Determine the (X, Y) coordinate at the center of the cell enclosing the given text.  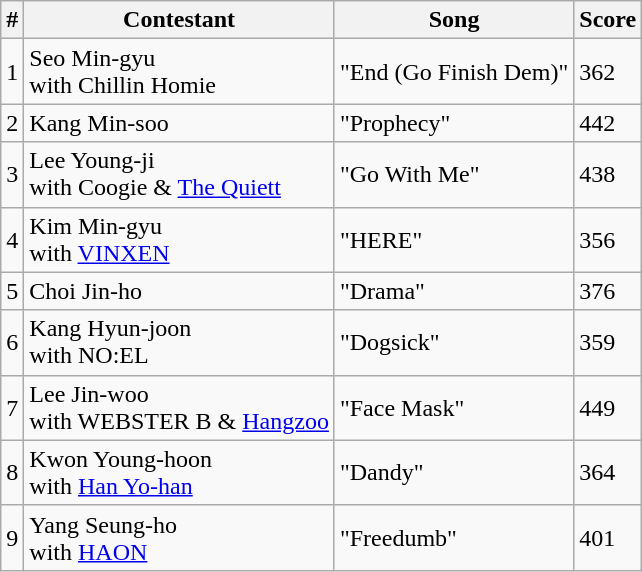
5 (12, 291)
Lee Young-jiwith Coogie & The Quiett (180, 174)
1 (12, 72)
7 (12, 408)
Score (608, 20)
442 (608, 123)
Contestant (180, 20)
"Drama" (454, 291)
401 (608, 538)
359 (608, 342)
# (12, 20)
Choi Jin-ho (180, 291)
"End (Go Finish Dem)" (454, 72)
Seo Min-gyuwith Chillin Homie (180, 72)
"Freedumb" (454, 538)
4 (12, 240)
364 (608, 472)
Kang Hyun-joonwith NO:EL (180, 342)
Kim Min-gyuwith VINXEN (180, 240)
362 (608, 72)
2 (12, 123)
"Face Mask" (454, 408)
"Go With Me" (454, 174)
438 (608, 174)
"HERE" (454, 240)
"Dandy" (454, 472)
3 (12, 174)
Lee Jin-woowith WEBSTER B & Hangzoo (180, 408)
Yang Seung-howith HAON (180, 538)
Kwon Young-hoonwith Han Yo-han (180, 472)
376 (608, 291)
356 (608, 240)
449 (608, 408)
6 (12, 342)
Song (454, 20)
8 (12, 472)
"Prophecy" (454, 123)
Kang Min-soo (180, 123)
"Dogsick" (454, 342)
9 (12, 538)
